Extract the (X, Y) coordinate from the center of the cell holding the provided text.  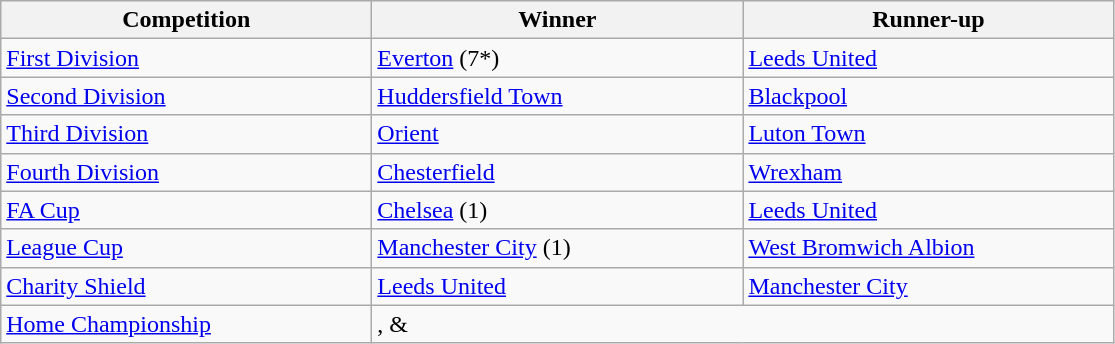
Huddersfield Town (558, 96)
Wrexham (928, 172)
, & (743, 324)
Runner-up (928, 20)
Everton (7*) (558, 58)
Winner (558, 20)
West Bromwich Albion (928, 248)
First Division (186, 58)
Orient (558, 134)
Second Division (186, 96)
Chelsea (1) (558, 210)
Manchester City (1) (558, 248)
Manchester City (928, 286)
Competition (186, 20)
Luton Town (928, 134)
Chesterfield (558, 172)
Blackpool (928, 96)
FA Cup (186, 210)
Charity Shield (186, 286)
Third Division (186, 134)
Fourth Division (186, 172)
Home Championship (186, 324)
League Cup (186, 248)
